From the cell containing the given text, extract its center point as (x, y) coordinate. 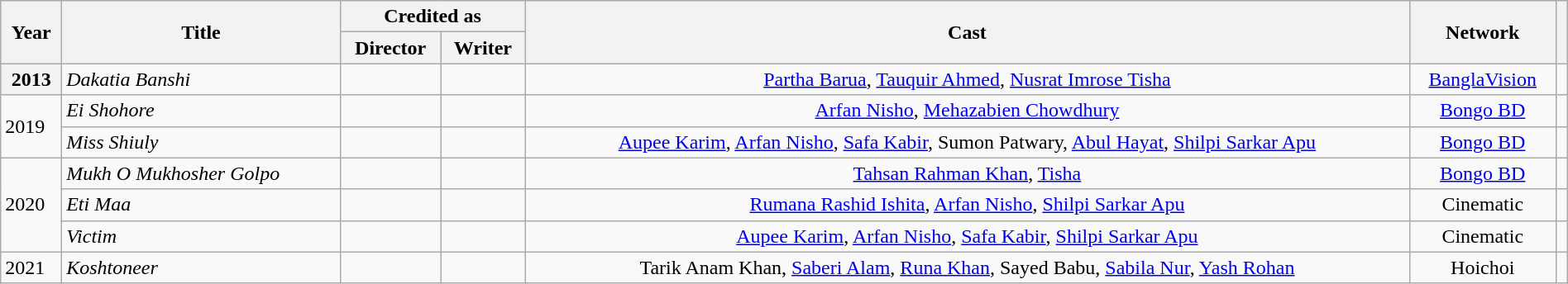
Cast (968, 32)
Victim (202, 236)
Hoichoi (1482, 267)
Writer (483, 48)
Aupee Karim, Arfan Nisho, Safa Kabir, Sumon Patwary, Abul Hayat, Shilpi Sarkar Apu (968, 142)
Ei Shohore (202, 111)
2013 (31, 79)
Partha Barua, Tauquir Ahmed, Nusrat Imrose Tisha (968, 79)
2020 (31, 205)
Credited as (432, 17)
Network (1482, 32)
Koshtoneer (202, 267)
Eti Maa (202, 205)
Dakatia Banshi (202, 79)
Director (390, 48)
Rumana Rashid Ishita, Arfan Nisho, Shilpi Sarkar Apu (968, 205)
Arfan Nisho, Mehazabien Chowdhury (968, 111)
2019 (31, 126)
Aupee Karim, Arfan Nisho, Safa Kabir, Shilpi Sarkar Apu (968, 236)
Year (31, 32)
Tarik Anam Khan, Saberi Alam, Runa Khan, Sayed Babu, Sabila Nur, Yash Rohan (968, 267)
Miss Shiuly (202, 142)
Mukh O Mukhosher Golpo (202, 173)
Tahsan Rahman Khan, Tisha (968, 173)
BanglaVision (1482, 79)
2021 (31, 267)
Title (202, 32)
